Locate the cell with the specified text and output its [X, Y] center coordinate. 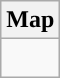
Map [30, 20]
